Locate the cell with the specified text and output its (x, y) center coordinate. 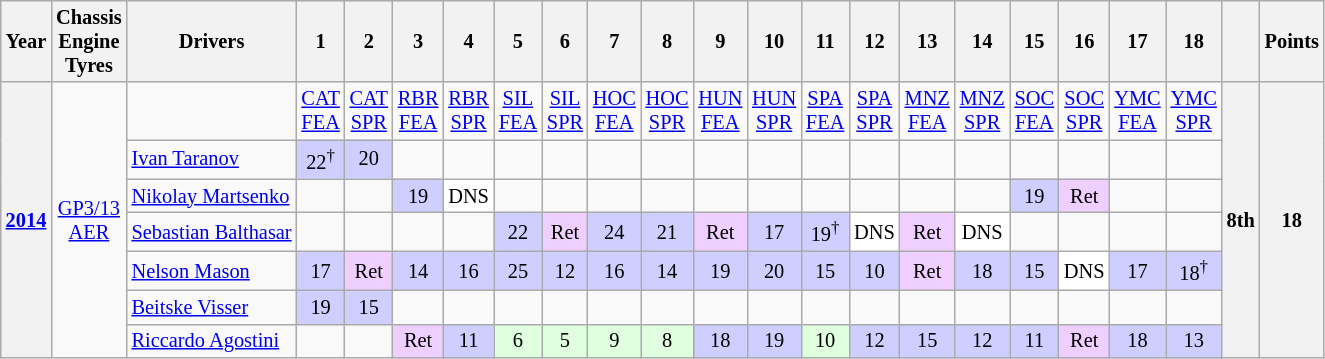
22 (518, 232)
HOCSPR (668, 111)
RBRSPR (468, 111)
Beitske Visser (212, 307)
YMCSPR (1194, 111)
ChassisEngineTyres (88, 41)
GP3/13AER (88, 220)
8th (1241, 220)
SILSPR (565, 111)
MNZSPR (982, 111)
24 (614, 232)
SOCSPR (1084, 111)
Nelson Mason (212, 270)
Year (26, 41)
2014 (26, 220)
3 (418, 41)
21 (668, 232)
7 (614, 41)
1 (321, 41)
CATSPR (369, 111)
Riccardo Agostini (212, 341)
CATFEA (321, 111)
Ivan Taranov (212, 160)
RBRFEA (418, 111)
HUNFEA (720, 111)
SOCFEA (1034, 111)
SPASPR (874, 111)
Sebastian Balthasar (212, 232)
YMCFEA (1137, 111)
4 (468, 41)
MNZFEA (928, 111)
SPAFEA (825, 111)
HUNSPR (774, 111)
19† (825, 232)
22† (321, 160)
HOCFEA (614, 111)
25 (518, 270)
2 (369, 41)
SILFEA (518, 111)
Nikolay Martsenko (212, 196)
18† (1194, 270)
Points (1292, 41)
Drivers (212, 41)
